From the cell containing the given text, extract its center point as (x, y) coordinate. 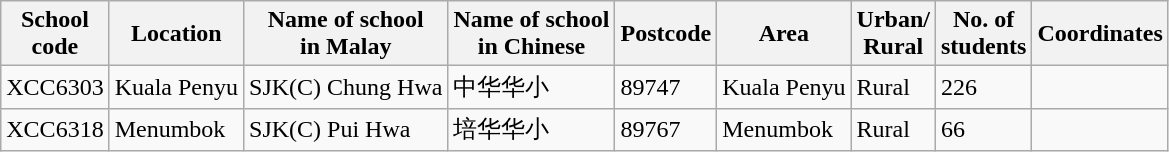
XCC6303 (55, 88)
89747 (666, 88)
SJK(C) Chung Hwa (346, 88)
Location (176, 34)
培华华小 (532, 130)
Coordinates (1100, 34)
Area (784, 34)
Name of schoolin Chinese (532, 34)
89767 (666, 130)
SJK(C) Pui Hwa (346, 130)
Urban/Rural (893, 34)
Schoolcode (55, 34)
XCC6318 (55, 130)
66 (983, 130)
Name of schoolin Malay (346, 34)
中华华小 (532, 88)
No. ofstudents (983, 34)
Postcode (666, 34)
226 (983, 88)
